From the cell containing the given text, extract its center point as [x, y] coordinate. 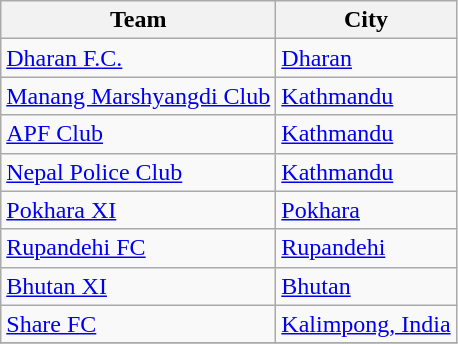
APF Club [138, 134]
Pokhara XI [138, 210]
Rupandehi [366, 248]
Kalimpong, India [366, 324]
Share FC [138, 324]
Nepal Police Club [138, 172]
Bhutan [366, 286]
Pokhara [366, 210]
Rupandehi FC [138, 248]
Bhutan XI [138, 286]
Dharan [366, 58]
Dharan F.C. [138, 58]
Team [138, 20]
City [366, 20]
Manang Marshyangdi Club [138, 96]
